Detect which cell encompasses the target text, then output its [X, Y] center coordinate. 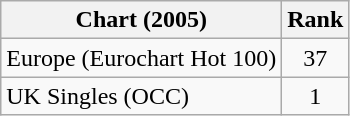
Chart (2005) [142, 20]
Europe (Eurochart Hot 100) [142, 58]
Rank [316, 20]
1 [316, 96]
UK Singles (OCC) [142, 96]
37 [316, 58]
